Return the [x, y] coordinate for the center point of the cell that contains the specified text.  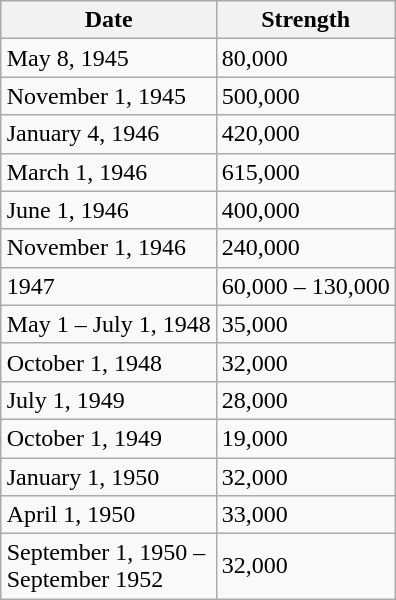
28,000 [306, 400]
January 4, 1946 [108, 134]
1947 [108, 286]
420,000 [306, 134]
80,000 [306, 58]
April 1, 1950 [108, 515]
July 1, 1949 [108, 400]
November 1, 1946 [108, 248]
500,000 [306, 96]
400,000 [306, 210]
35,000 [306, 324]
240,000 [306, 248]
Date [108, 20]
May 1 – July 1, 1948 [108, 324]
October 1, 1948 [108, 362]
September 1, 1950 – September 1952 [108, 566]
60,000 – 130,000 [306, 286]
19,000 [306, 438]
March 1, 1946 [108, 172]
33,000 [306, 515]
October 1, 1949 [108, 438]
June 1, 1946 [108, 210]
Strength [306, 20]
November 1, 1945 [108, 96]
615,000 [306, 172]
May 8, 1945 [108, 58]
January 1, 1950 [108, 477]
